Output the [x, y] coordinate of the center of the cell containing the given text.  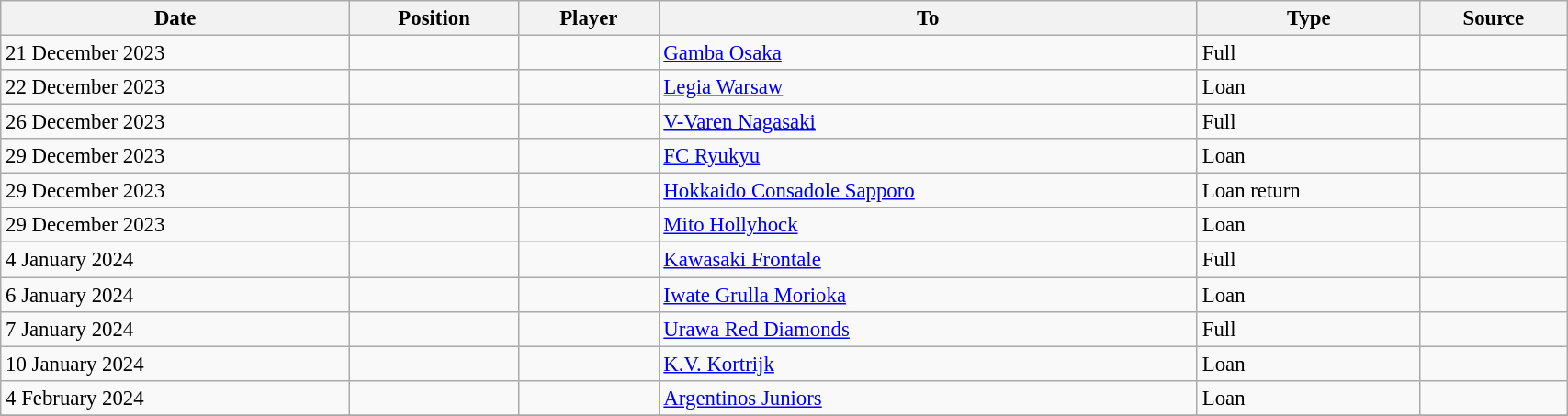
Urawa Red Diamonds [928, 329]
Hokkaido Consadole Sapporo [928, 191]
10 January 2024 [175, 364]
Mito Hollyhock [928, 225]
V-Varen Nagasaki [928, 122]
Type [1308, 18]
To [928, 18]
4 January 2024 [175, 260]
Iwate Grulla Morioka [928, 295]
6 January 2024 [175, 295]
Source [1494, 18]
Kawasaki Frontale [928, 260]
Argentinos Juniors [928, 398]
Loan return [1308, 191]
26 December 2023 [175, 122]
Legia Warsaw [928, 87]
Position [434, 18]
7 January 2024 [175, 329]
FC Ryukyu [928, 156]
4 February 2024 [175, 398]
Player [590, 18]
Gamba Osaka [928, 53]
Date [175, 18]
21 December 2023 [175, 53]
K.V. Kortrijk [928, 364]
22 December 2023 [175, 87]
